Find where the given text appears and provide that cell's center as (X, Y) coordinate. 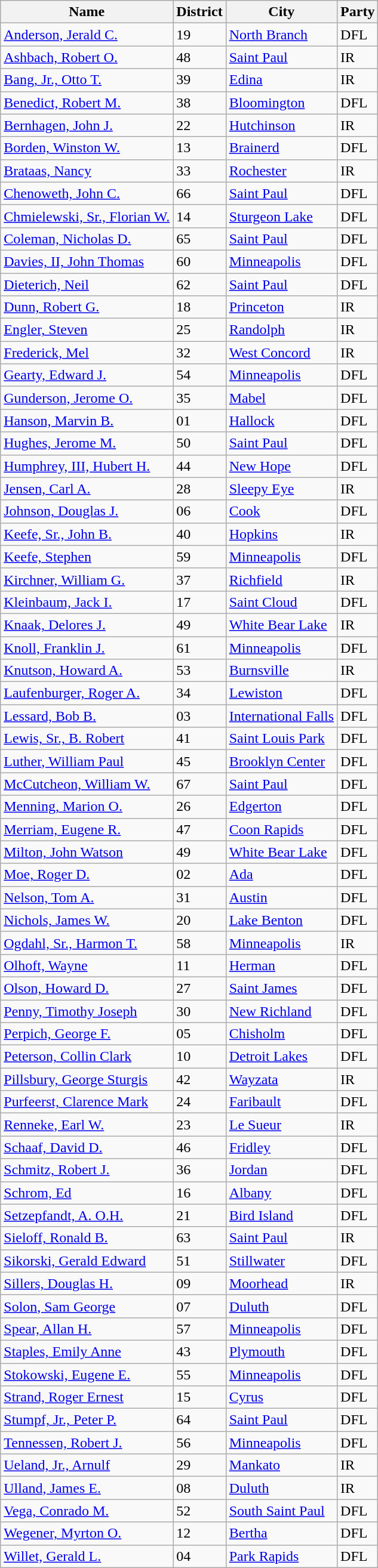
Benedict, Robert M. (87, 103)
15 (199, 1397)
Nelson, Tom A. (87, 897)
Keefe, Stephen (87, 557)
03 (199, 716)
46 (199, 1147)
Coleman, Nicholas D. (87, 239)
Strand, Roger Ernest (87, 1397)
06 (199, 511)
Chmielewski, Sr., Florian W. (87, 216)
Ueland, Jr., Arnulf (87, 1465)
Lewis, Sr., B. Robert (87, 739)
22 (199, 125)
57 (199, 1329)
Gunderson, Jerome O. (87, 398)
Schaaf, David D. (87, 1147)
47 (199, 829)
37 (199, 579)
Pillsbury, George Sturgis (87, 1079)
Fridley (281, 1147)
Mankato (281, 1465)
35 (199, 398)
Randolph (281, 330)
07 (199, 1306)
Albany (281, 1193)
Knutson, Howard A. (87, 671)
10 (199, 1057)
31 (199, 897)
56 (199, 1443)
Stillwater (281, 1261)
Hopkins (281, 534)
Edgerton (281, 807)
Perpich, George F. (87, 1034)
Brataas, Nancy (87, 171)
Jordan (281, 1170)
53 (199, 671)
Bernhagen, John J. (87, 125)
Wayzata (281, 1079)
24 (199, 1102)
43 (199, 1351)
Moe, Roger D. (87, 875)
23 (199, 1125)
Bloomington (281, 103)
29 (199, 1465)
Princeton (281, 307)
Sillers, Douglas H. (87, 1283)
Mabel (281, 398)
Schmitz, Robert J. (87, 1170)
32 (199, 353)
Brainerd (281, 148)
Bertha (281, 1533)
Faribault (281, 1102)
04 (199, 1556)
Park Rapids (281, 1556)
Ulland, James E. (87, 1488)
55 (199, 1374)
Saint Louis Park (281, 739)
08 (199, 1488)
36 (199, 1170)
17 (199, 602)
Dieterich, Neil (87, 285)
Ogdahl, Sr., Harmon T. (87, 943)
Peterson, Collin Clark (87, 1057)
North Branch (281, 35)
Richfield (281, 579)
Kleinbaum, Jack I. (87, 602)
Humphrey, III, Hubert H. (87, 466)
District (199, 12)
Sieloff, Ronald B. (87, 1238)
Merriam, Eugene R. (87, 829)
62 (199, 285)
38 (199, 103)
Cyrus (281, 1397)
Vega, Conrado M. (87, 1511)
Solon, Sam George (87, 1306)
Luther, William Paul (87, 761)
Le Sueur (281, 1125)
Lake Benton (281, 920)
16 (199, 1193)
Lessard, Bob B. (87, 716)
67 (199, 784)
Cook (281, 511)
39 (199, 80)
28 (199, 489)
34 (199, 693)
09 (199, 1283)
Sturgeon Lake (281, 216)
61 (199, 647)
20 (199, 920)
Chenoweth, John C. (87, 193)
12 (199, 1533)
Bang, Jr., Otto T. (87, 80)
Hallock (281, 421)
Gearty, Edward J. (87, 375)
Saint Cloud (281, 602)
Ada (281, 875)
Plymouth (281, 1351)
Engler, Steven (87, 330)
Saint James (281, 988)
Anderson, Jerald C. (87, 35)
Knoll, Franklin J. (87, 647)
41 (199, 739)
City (281, 12)
54 (199, 375)
Ashbach, Robert O. (87, 57)
Olson, Howard D. (87, 988)
33 (199, 171)
59 (199, 557)
66 (199, 193)
Borden, Winston W. (87, 148)
Davies, II, John Thomas (87, 261)
Austin (281, 897)
58 (199, 943)
Wegener, Myrton O. (87, 1533)
Dunn, Robert G. (87, 307)
Jensen, Carl A. (87, 489)
Menning, Marion O. (87, 807)
Coon Rapids (281, 829)
Hutchinson (281, 125)
Hanson, Marvin B. (87, 421)
51 (199, 1261)
44 (199, 466)
Party (358, 12)
Detroit Lakes (281, 1057)
Keefe, Sr., John B. (87, 534)
Laufenburger, Roger A. (87, 693)
Hughes, Jerome M. (87, 443)
25 (199, 330)
Spear, Allan H. (87, 1329)
Stumpf, Jr., Peter P. (87, 1420)
Burnsville (281, 671)
Olhoft, Wayne (87, 965)
International Falls (281, 716)
Brooklyn Center (281, 761)
11 (199, 965)
Chisholm (281, 1034)
Milton, John Watson (87, 852)
13 (199, 148)
Setzepfandt, A. O.H. (87, 1215)
60 (199, 261)
42 (199, 1079)
48 (199, 57)
Knaak, Delores J. (87, 625)
South Saint Paul (281, 1511)
McCutcheon, William W. (87, 784)
Frederick, Mel (87, 353)
30 (199, 1011)
Stokowski, Eugene E. (87, 1374)
Schrom, Ed (87, 1193)
Johnson, Douglas J. (87, 511)
Herman (281, 965)
New Hope (281, 466)
02 (199, 875)
64 (199, 1420)
50 (199, 443)
Willet, Gerald L. (87, 1556)
Lewiston (281, 693)
63 (199, 1238)
45 (199, 761)
Name (87, 12)
40 (199, 534)
Renneke, Earl W. (87, 1125)
Sikorski, Gerald Edward (87, 1261)
21 (199, 1215)
01 (199, 421)
05 (199, 1034)
Kirchner, William G. (87, 579)
26 (199, 807)
19 (199, 35)
Purfeerst, Clarence Mark (87, 1102)
Tennessen, Robert J. (87, 1443)
Penny, Timothy Joseph (87, 1011)
New Richland (281, 1011)
65 (199, 239)
52 (199, 1511)
18 (199, 307)
Staples, Emily Anne (87, 1351)
14 (199, 216)
Rochester (281, 171)
Bird Island (281, 1215)
Moorhead (281, 1283)
Nichols, James W. (87, 920)
27 (199, 988)
Sleepy Eye (281, 489)
West Concord (281, 353)
Edina (281, 80)
